Detect which cell encompasses the target text, then output its (X, Y) center coordinate. 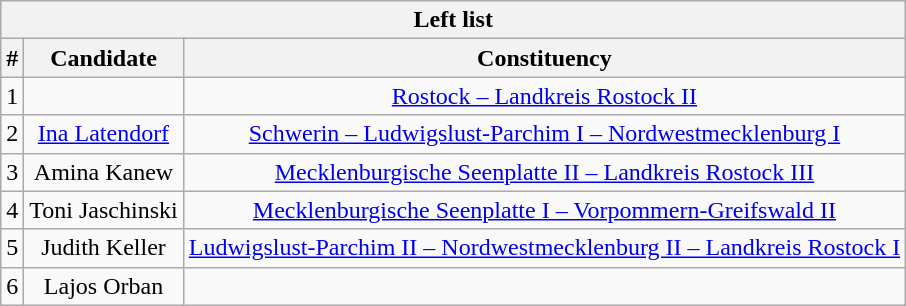
Judith Keller (104, 248)
Candidate (104, 58)
2 (12, 134)
5 (12, 248)
3 (12, 172)
Toni Jaschinski (104, 210)
4 (12, 210)
Rostock – Landkreis Rostock II (544, 96)
Left list (454, 20)
Lajos Orban (104, 286)
# (12, 58)
Mecklenburgische Seenplatte I – Vorpommern-Greifswald II (544, 210)
Schwerin – Ludwigslust-Parchim I – Nordwestmecklenburg I (544, 134)
Constituency (544, 58)
Ina Latendorf (104, 134)
1 (12, 96)
Ludwigslust-Parchim II – Nordwestmecklenburg II – Landkreis Rostock I (544, 248)
Amina Kanew (104, 172)
Mecklenburgische Seenplatte II – Landkreis Rostock III (544, 172)
6 (12, 286)
